Search for the cell housing the specified text and yield its (X, Y) center coordinate. 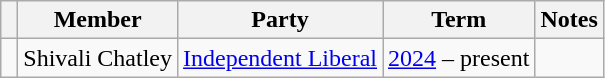
Term (459, 20)
Party (280, 20)
Independent Liberal (280, 58)
2024 – present (459, 58)
Member (98, 20)
Shivali Chatley (98, 58)
Notes (569, 20)
